Output the (x, y) coordinate of the center of the cell containing the given text.  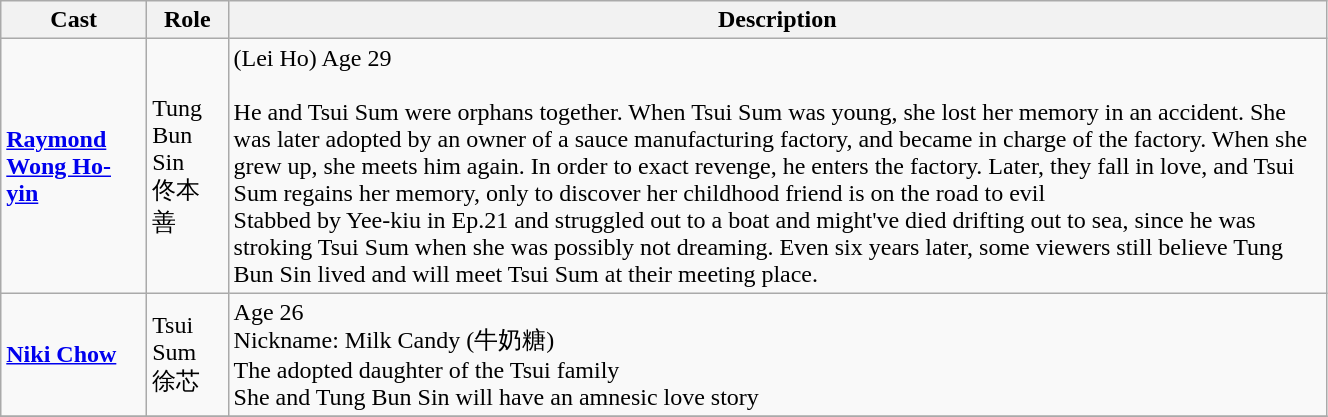
Tung Bun Sin 佟本善 (188, 166)
Age 26Nickname: Milk Candy (牛奶糖) The adopted daughter of the Tsui familyShe and Tung Bun Sin will have an amnesic love story (777, 355)
Niki Chow (74, 355)
Role (188, 20)
Raymond Wong Ho-yin (74, 166)
Tsui Sum 徐芯 (188, 355)
Cast (74, 20)
Description (777, 20)
